Scan for the cell matching the given text and deliver its [X, Y] coordinate at center. 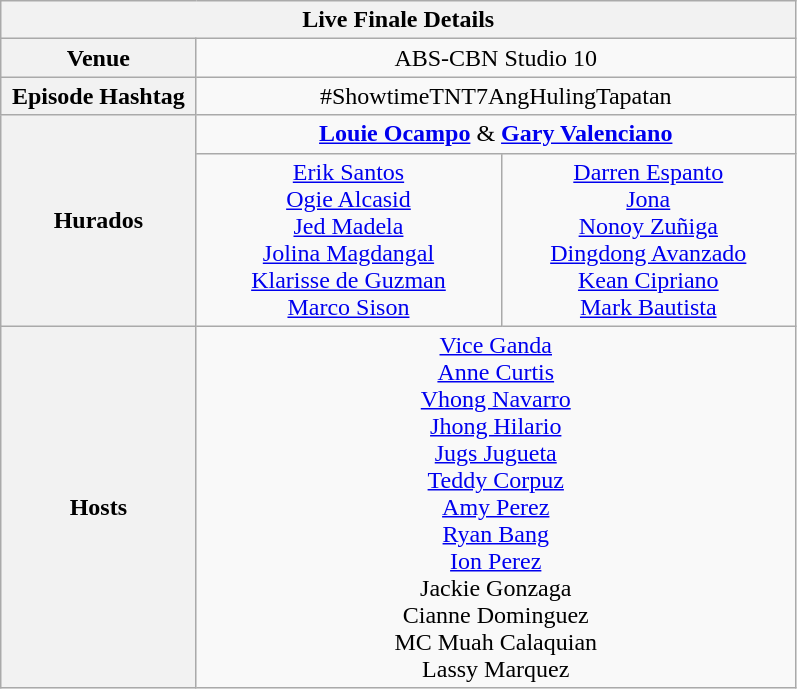
Hurados [98, 220]
Darren EspantoJonaNonoy ZuñigaDingdong AvanzadoKean CiprianoMark Bautista [648, 240]
Venue [98, 58]
Erik SantosOgie AlcasidJed MadelaJolina MagdangalKlarisse de GuzmanMarco Sison [348, 240]
Louie Ocampo & Gary Valenciano [496, 134]
Hosts [98, 507]
Live Finale Details [398, 20]
#ShowtimeTNT7AngHulingTapatan [496, 96]
Episode Hashtag [98, 96]
ABS-CBN Studio 10 [496, 58]
